Provide the (x, y) coordinate of the cell's center where the given text is located.  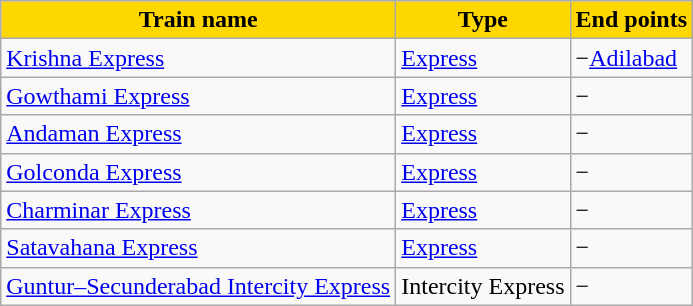
Andaman Express (198, 134)
Gowthami Express (198, 96)
Golconda Express (198, 172)
−Adilabad (631, 58)
Intercity Express (483, 286)
End points (631, 20)
Krishna Express (198, 58)
Charminar Express (198, 210)
Guntur–Secunderabad Intercity Express (198, 286)
Satavahana Express (198, 248)
Train name (198, 20)
Type (483, 20)
